Scan for the cell matching the given text and deliver its [X, Y] coordinate at center. 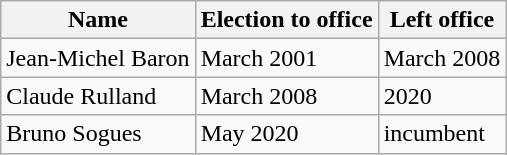
Election to office [286, 20]
March 2001 [286, 58]
Claude Rulland [98, 96]
Bruno Sogues [98, 134]
2020 [442, 96]
Jean-Michel Baron [98, 58]
Name [98, 20]
incumbent [442, 134]
Left office [442, 20]
May 2020 [286, 134]
